Provide the [x, y] coordinate of the cell's center where the given text is located.  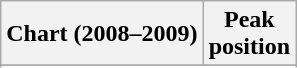
Peakposition [249, 34]
Chart (2008–2009) [102, 34]
